For the text-containing cell, return its midpoint in [X, Y] coordinate format. 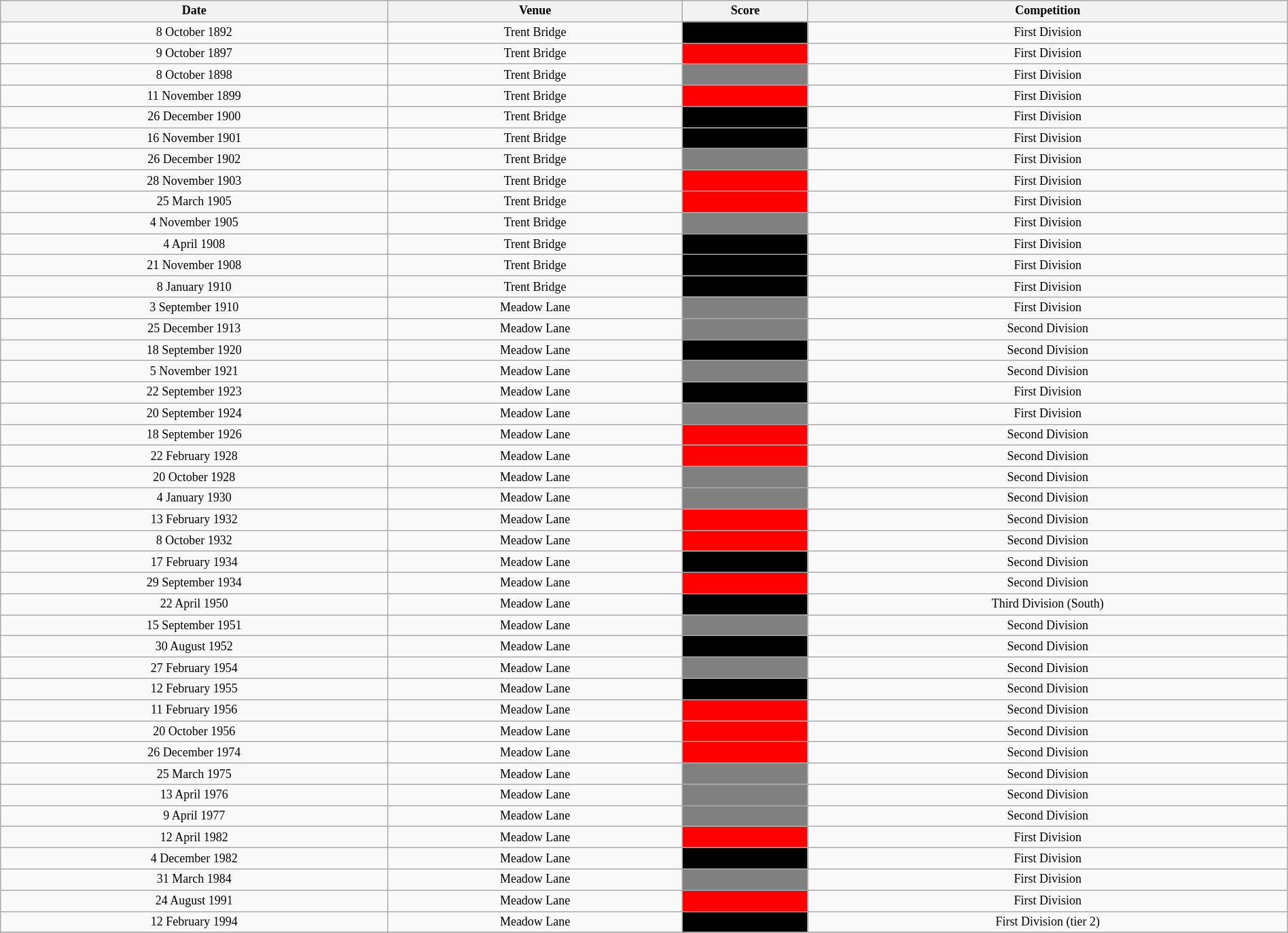
20 October 1928 [194, 477]
4 November 1905 [194, 223]
11 November 1899 [194, 95]
28 November 1903 [194, 181]
12 February 1955 [194, 689]
18 September 1920 [194, 351]
First Division (tier 2) [1048, 921]
9 October 1897 [194, 53]
4 December 1982 [194, 859]
25 March 1975 [194, 773]
20 September 1924 [194, 413]
Competition [1048, 11]
25 December 1913 [194, 329]
9 April 1977 [194, 815]
20 October 1956 [194, 731]
16 November 1901 [194, 139]
29 September 1934 [194, 583]
5 November 1921 [194, 371]
30 August 1952 [194, 647]
26 December 1902 [194, 159]
Venue [535, 11]
26 December 1900 [194, 117]
24 August 1991 [194, 901]
8 January 1910 [194, 287]
15 September 1951 [194, 625]
8 October 1892 [194, 33]
26 December 1974 [194, 753]
4 April 1908 [194, 245]
22 April 1950 [194, 605]
3 September 1910 [194, 307]
8 October 1898 [194, 75]
12 February 1994 [194, 921]
8 October 1932 [194, 541]
11 February 1956 [194, 709]
Score [746, 11]
13 February 1932 [194, 519]
25 March 1905 [194, 201]
Third Division (South) [1048, 605]
13 April 1976 [194, 795]
18 September 1926 [194, 435]
22 September 1923 [194, 393]
22 February 1928 [194, 455]
31 March 1984 [194, 879]
12 April 1982 [194, 837]
17 February 1934 [194, 561]
Date [194, 11]
4 January 1930 [194, 499]
21 November 1908 [194, 265]
27 February 1954 [194, 667]
